Return the (x, y) coordinate for the center point of the cell that contains the specified text.  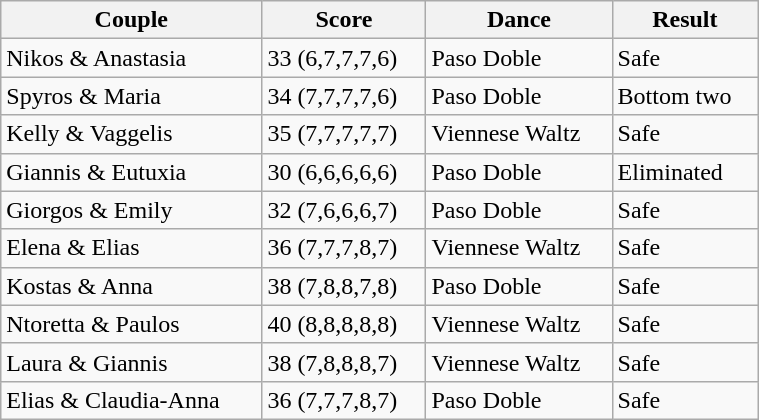
40 (8,8,8,8,8) (344, 324)
Eliminated (685, 172)
Giorgos & Emily (132, 210)
Dance (519, 20)
35 (7,7,7,7,7) (344, 134)
Ntoretta & Paulos (132, 324)
Kelly & Vaggelis (132, 134)
Giannis & Eutuxia (132, 172)
30 (6,6,6,6,6) (344, 172)
Couple (132, 20)
Score (344, 20)
Nikos & Anastasia (132, 58)
Elena & Elias (132, 248)
33 (6,7,7,7,6) (344, 58)
38 (7,8,8,7,8) (344, 286)
32 (7,6,6,6,7) (344, 210)
38 (7,8,8,8,7) (344, 362)
Laura & Giannis (132, 362)
Spyros & Maria (132, 96)
Bottom two (685, 96)
Kostas & Anna (132, 286)
34 (7,7,7,7,6) (344, 96)
Result (685, 20)
Elias & Claudia-Anna (132, 400)
